Locate the cell with the specified text and output its [X, Y] center coordinate. 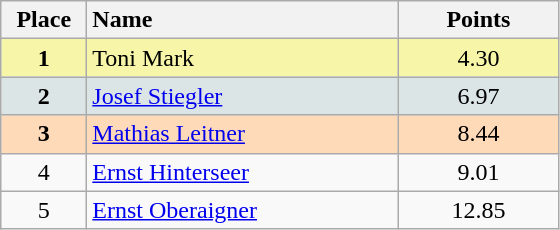
3 [44, 134]
4 [44, 172]
Ernst Hinterseer [242, 172]
Place [44, 20]
12.85 [478, 210]
5 [44, 210]
2 [44, 96]
Points [478, 20]
6.97 [478, 96]
9.01 [478, 172]
Toni Mark [242, 58]
4.30 [478, 58]
Name [242, 20]
Ernst Oberaigner [242, 210]
Josef Stiegler [242, 96]
8.44 [478, 134]
1 [44, 58]
Mathias Leitner [242, 134]
